Pinpoint the cell where the given text exists, returning its [X, Y] midpoint coordinate. 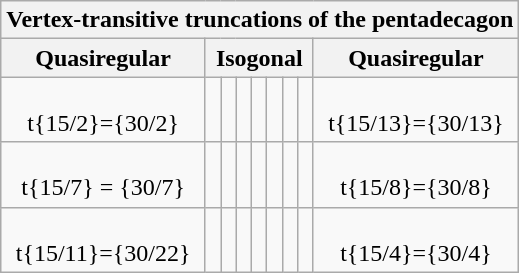
t{15/11}={30/22} [104, 240]
t{15/4}={30/4} [416, 240]
t{15/8}={30/8} [416, 174]
t{15/13}={30/13} [416, 110]
t{15/2}={30/2} [104, 110]
t{15/7} = {30/7} [104, 174]
Vertex-transitive truncations of the pentadecagon [260, 20]
Isogonal [259, 58]
